Extract the (X, Y) coordinate from the center of the cell holding the provided text.  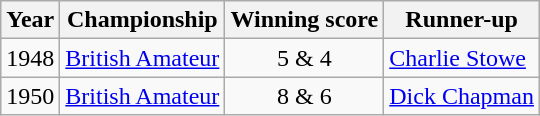
Dick Chapman (462, 96)
1948 (30, 58)
Winning score (304, 20)
5 & 4 (304, 58)
1950 (30, 96)
Runner-up (462, 20)
Year (30, 20)
8 & 6 (304, 96)
Charlie Stowe (462, 58)
Championship (142, 20)
